Extract the [x, y] coordinate from the center of the cell holding the provided text.  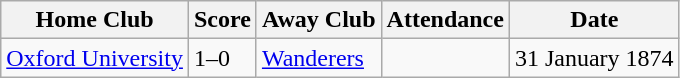
Attendance [445, 20]
31 January 1874 [594, 58]
Date [594, 20]
Home Club [95, 20]
Wanderers [318, 58]
Away Club [318, 20]
1–0 [222, 58]
Oxford University [95, 58]
Score [222, 20]
